Extract the [x, y] coordinate from the center of the cell holding the provided text.  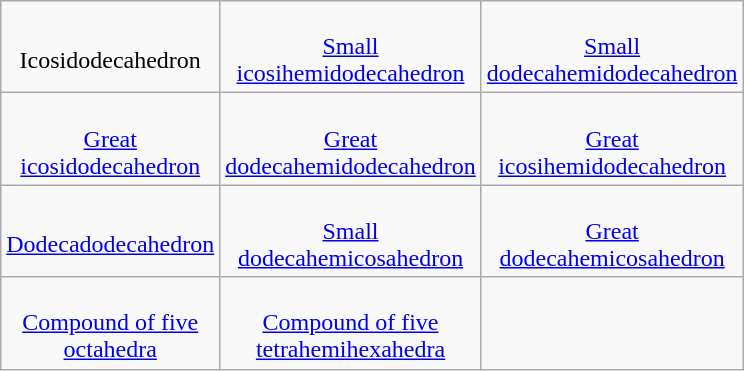
Great dodecahemidodecahedron [351, 139]
Small dodecahemicosahedron [351, 231]
Small icosihemidodecahedron [351, 47]
Great icosihemidodecahedron [612, 139]
Great dodecahemicosahedron [612, 231]
Icosidodecahedron [110, 47]
Dodecadodecahedron [110, 231]
Compound of five tetrahemihexahedra [351, 323]
Great icosidodecahedron [110, 139]
Compound of five octahedra [110, 323]
Small dodecahemidodecahedron [612, 47]
